Scan for the cell matching the given text and deliver its (x, y) coordinate at center. 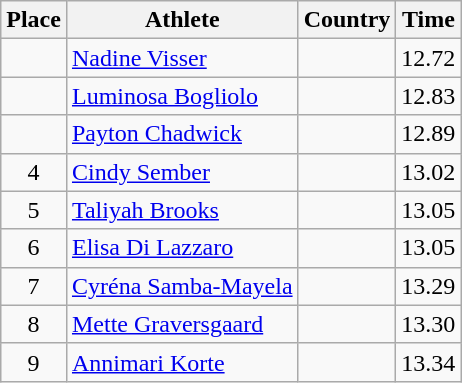
Time (428, 20)
Payton Chadwick (182, 134)
13.02 (428, 172)
9 (34, 362)
12.72 (428, 58)
Cindy Sember (182, 172)
12.83 (428, 96)
Place (34, 20)
Athlete (182, 20)
Annimari Korte (182, 362)
Luminosa Bogliolo (182, 96)
Country (347, 20)
6 (34, 248)
4 (34, 172)
Taliyah Brooks (182, 210)
Cyréna Samba-Mayela (182, 286)
12.89 (428, 134)
13.29 (428, 286)
8 (34, 324)
7 (34, 286)
5 (34, 210)
13.34 (428, 362)
Elisa Di Lazzaro (182, 248)
Mette Graversgaard (182, 324)
13.30 (428, 324)
Nadine Visser (182, 58)
